From the cell containing the given text, extract its center point as (x, y) coordinate. 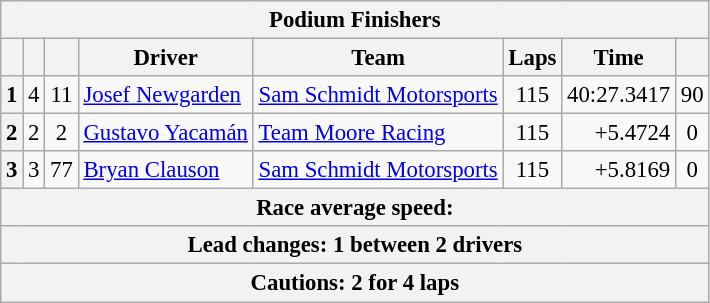
Laps (532, 58)
77 (62, 170)
Gustavo Yacamán (166, 133)
Driver (166, 58)
Team (378, 58)
Podium Finishers (355, 20)
Cautions: 2 for 4 laps (355, 283)
11 (62, 95)
Josef Newgarden (166, 95)
40:27.3417 (619, 95)
4 (34, 95)
+5.4724 (619, 133)
90 (692, 95)
Team Moore Racing (378, 133)
Race average speed: (355, 208)
Bryan Clauson (166, 170)
+5.8169 (619, 170)
1 (12, 95)
Time (619, 58)
Lead changes: 1 between 2 drivers (355, 245)
